From the cell containing the given text, extract its center point as (x, y) coordinate. 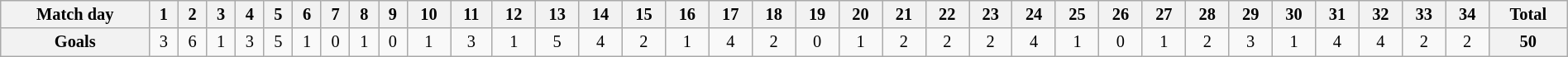
31 (1337, 14)
17 (730, 14)
16 (687, 14)
8 (364, 14)
Match day (75, 14)
15 (643, 14)
11 (471, 14)
50 (1528, 42)
Total (1528, 14)
Goals (75, 42)
19 (817, 14)
21 (904, 14)
33 (1424, 14)
29 (1250, 14)
25 (1077, 14)
30 (1293, 14)
34 (1467, 14)
23 (991, 14)
27 (1164, 14)
10 (428, 14)
9 (394, 14)
20 (860, 14)
26 (1121, 14)
12 (514, 14)
14 (600, 14)
24 (1034, 14)
28 (1207, 14)
22 (947, 14)
32 (1380, 14)
7 (336, 14)
18 (773, 14)
13 (557, 14)
